Identify which cell holds the provided text, then report its [x, y] central coordinate. 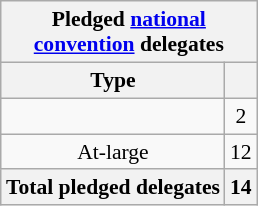
At-large [113, 152]
2 [241, 116]
Type [113, 80]
12 [241, 152]
Total pledged delegates [113, 187]
14 [241, 187]
Pledged nationalconvention delegates [129, 32]
